Find where the given text appears and provide that cell's center as (X, Y) coordinate. 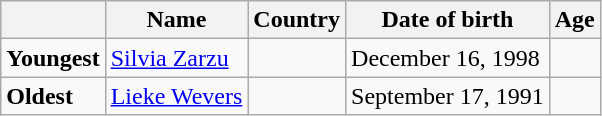
September 17, 1991 (448, 96)
Name (176, 20)
Oldest (53, 96)
Lieke Wevers (176, 96)
Date of birth (448, 20)
Age (574, 20)
Country (297, 20)
Silvia Zarzu (176, 58)
December 16, 1998 (448, 58)
Youngest (53, 58)
